For the text-containing cell, return its midpoint in (x, y) coordinate format. 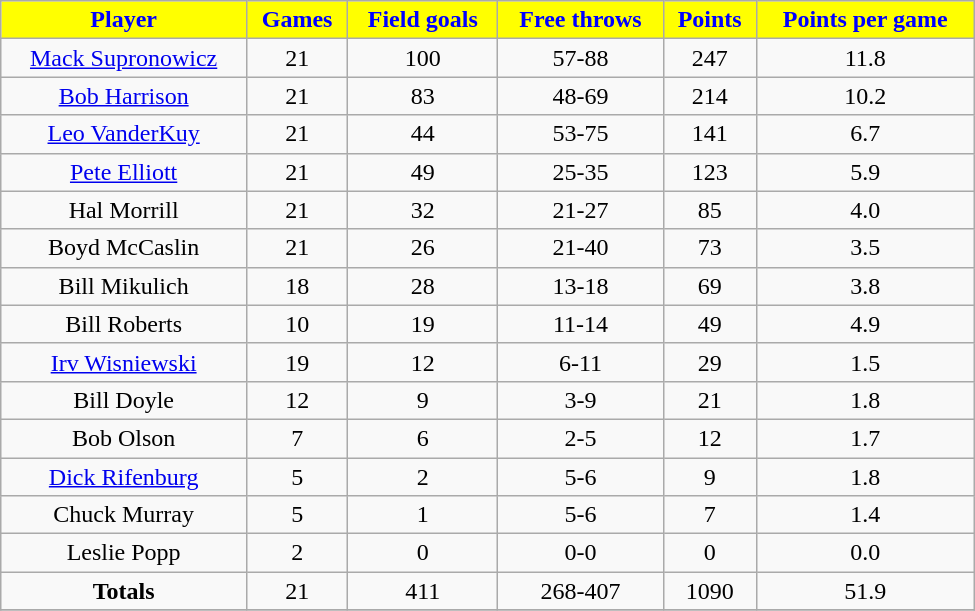
28 (423, 286)
2-5 (580, 438)
25-35 (580, 172)
Bill Mikulich (124, 286)
44 (423, 134)
Points per game (865, 20)
26 (423, 248)
123 (710, 172)
51.9 (865, 591)
53-75 (580, 134)
10.2 (865, 96)
Hal Morrill (124, 210)
1 (423, 515)
85 (710, 210)
214 (710, 96)
Points (710, 20)
247 (710, 58)
Chuck Murray (124, 515)
11-14 (580, 324)
Boyd McCaslin (124, 248)
57-88 (580, 58)
4.0 (865, 210)
Leslie Popp (124, 553)
21-27 (580, 210)
6-11 (580, 362)
13-18 (580, 286)
18 (298, 286)
0-0 (580, 553)
Leo VanderKuy (124, 134)
3.8 (865, 286)
Bob Harrison (124, 96)
1090 (710, 591)
Mack Supronowicz (124, 58)
Pete Elliott (124, 172)
Field goals (423, 20)
3-9 (580, 400)
Irv Wisniewski (124, 362)
Player (124, 20)
Bill Doyle (124, 400)
11.8 (865, 58)
1.7 (865, 438)
Dick Rifenburg (124, 477)
Totals (124, 591)
3.5 (865, 248)
Bill Roberts (124, 324)
100 (423, 58)
83 (423, 96)
411 (423, 591)
6 (423, 438)
Games (298, 20)
73 (710, 248)
29 (710, 362)
69 (710, 286)
Bob Olson (124, 438)
10 (298, 324)
6.7 (865, 134)
0.0 (865, 553)
141 (710, 134)
1.5 (865, 362)
32 (423, 210)
4.9 (865, 324)
1.4 (865, 515)
Free throws (580, 20)
21-40 (580, 248)
5.9 (865, 172)
48-69 (580, 96)
268-407 (580, 591)
